Locate the cell with the specified text and output its (X, Y) center coordinate. 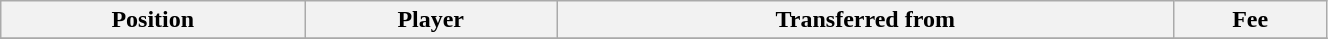
Transferred from (866, 20)
Fee (1250, 20)
Player (431, 20)
Position (153, 20)
